Find where the given text appears and provide that cell's center as [x, y] coordinate. 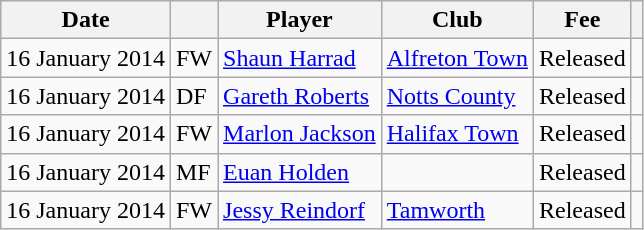
DF [194, 96]
Euan Holden [300, 172]
Halifax Town [457, 134]
Shaun Harrad [300, 58]
Date [86, 20]
Fee [582, 20]
Gareth Roberts [300, 96]
Player [300, 20]
Notts County [457, 96]
Alfreton Town [457, 58]
Marlon Jackson [300, 134]
Jessy Reindorf [300, 210]
Club [457, 20]
MF [194, 172]
Tamworth [457, 210]
